Search for the cell housing the specified text and yield its (X, Y) center coordinate. 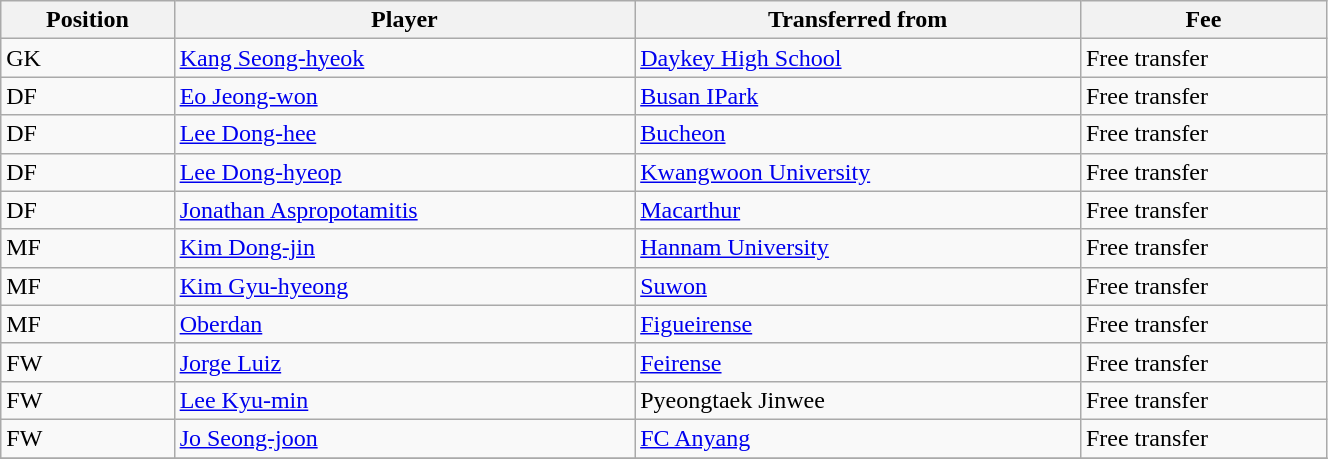
Bucheon (858, 134)
Daykey High School (858, 58)
Lee Dong-hyeop (404, 172)
Kang Seong-hyeok (404, 58)
Suwon (858, 286)
Transferred from (858, 20)
Busan IPark (858, 96)
Figueirense (858, 324)
Position (88, 20)
Kwangwoon University (858, 172)
Jo Seong-joon (404, 438)
Lee Kyu-min (404, 400)
GK (88, 58)
FC Anyang (858, 438)
Kim Gyu-hyeong (404, 286)
Hannam University (858, 248)
Pyeongtaek Jinwee (858, 400)
Macarthur (858, 210)
Oberdan (404, 324)
Fee (1203, 20)
Lee Dong-hee (404, 134)
Jorge Luiz (404, 362)
Eo Jeong-won (404, 96)
Jonathan Aspropotamitis (404, 210)
Feirense (858, 362)
Player (404, 20)
Kim Dong-jin (404, 248)
